Return [X, Y] of the center of cell containing provided text 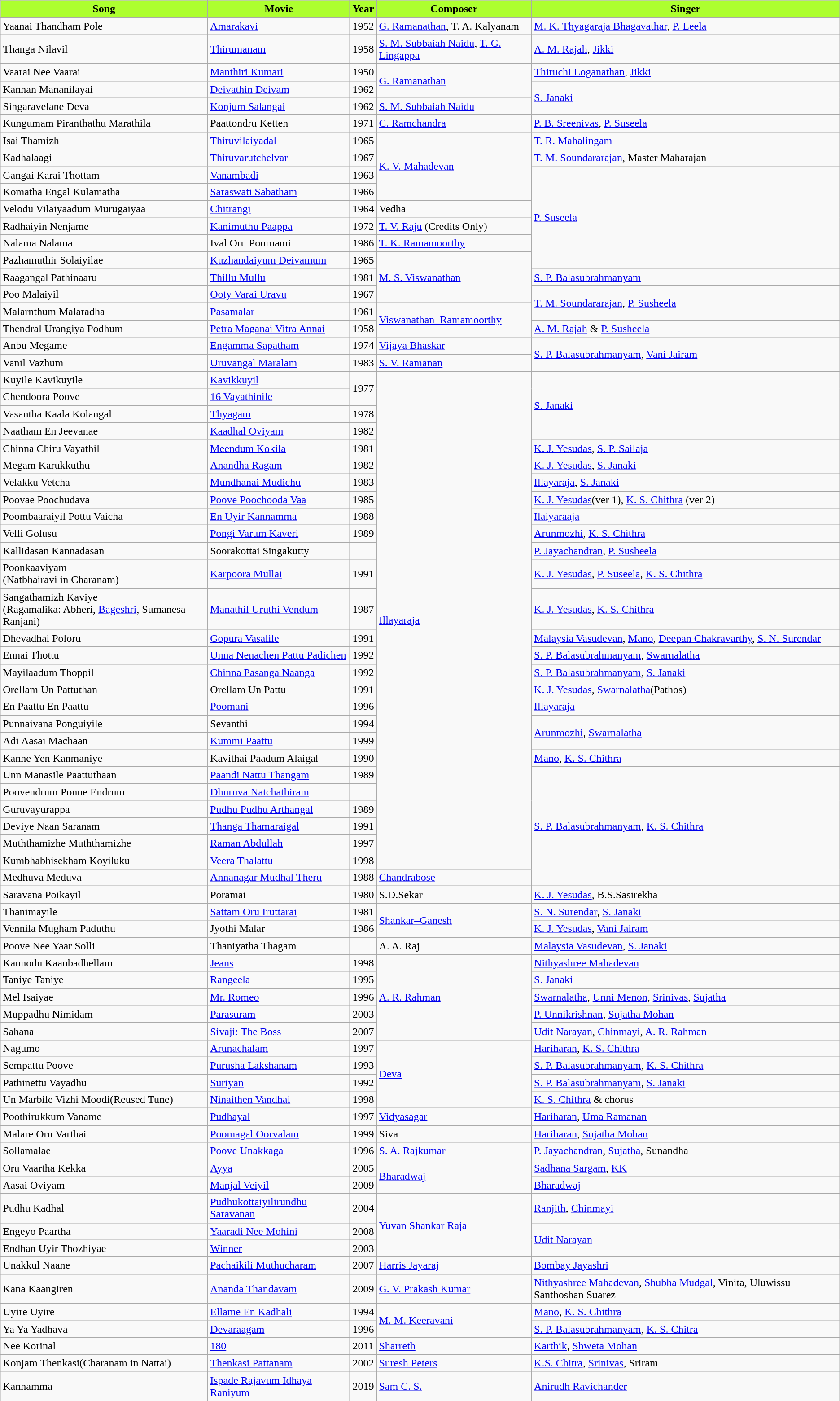
Vijaya Bhaskar [454, 346]
K. J. Yesudas, K. S. Chithra [686, 609]
Kannamma [104, 1386]
1987 [363, 609]
P. Jayachandran, Sujatha, Sunandha [686, 1151]
2004 [363, 1208]
1952 [363, 26]
2002 [363, 1363]
Malaysia Vasudevan, S. Janaki [686, 946]
Movie [279, 9]
1972 [363, 226]
G. Ramanathan [454, 81]
Kanne Yen Kanmaniye [104, 758]
A. R. Rahman [454, 997]
1961 [363, 312]
Kummi Paattu [279, 741]
S. P. Balasubrahmanyam, Vani Jairam [686, 354]
Amarakavi [279, 26]
A. A. Raj [454, 946]
Kaadhal Oviyam [279, 431]
Meendum Kokila [279, 448]
Thanga Thamaraigal [279, 826]
Pathinettu Vayadhu [104, 1082]
Guruvayurappa [104, 809]
Ellame En Kadhali [279, 1312]
1985 [363, 500]
1980 [363, 895]
Malare Oru Varthai [104, 1134]
Thiruvilaiyadal [279, 141]
Pudhayal [279, 1117]
Veera Thalattu [279, 861]
Vaarai Nee Vaarai [104, 72]
Mundhanai Mudichu [279, 482]
Ayya [279, 1168]
Raagangal Pathinaaru [104, 277]
Udit Narayan [686, 1240]
Manathil Uruthi Vendum [279, 609]
M. K. Thyagaraja Bhagavathar, P. Leela [686, 26]
Udit Narayan, Chinmayi, A. R. Rahman [686, 1031]
En Uyir Kannamma [279, 517]
Arunmozhi, Swarnalatha [686, 732]
Chinna Chiru Vayathil [104, 448]
Ninaithen Vandhai [279, 1100]
Jyothi Malar [279, 929]
Poove Unakkaga [279, 1151]
K. J. Yesudas, Vani Jairam [686, 929]
Unn Manasile Paattuthaan [104, 775]
Muppadhu Nimidam [104, 1014]
Poovae Poochudava [104, 500]
Deva [454, 1074]
Thyagam [279, 414]
K. J. Yesudas, B.S.Sasirekha [686, 895]
Poombaaraiyil Pottu Vaicha [104, 517]
Sempattu Poove [104, 1065]
Arunmozhi, K. S. Chithra [686, 534]
Naatham En Jeevanae [104, 431]
Pachaikili Muthucharam [279, 1265]
Pudhu Kadhal [104, 1208]
Winner [279, 1248]
S. M. Subbaiah Naidu [454, 106]
Chitrangi [279, 209]
Kannan Mananilayai [104, 89]
Mr. Romeo [279, 997]
2008 [363, 1231]
Raman Abdullah [279, 843]
Ilaiyaraaja [686, 517]
Manjal Veiyil [279, 1185]
Hariharan, Uma Ramanan [686, 1117]
Thaniyatha Thagam [279, 946]
Sam C. S. [454, 1386]
Paandi Nattu Thangam [279, 775]
Singer [686, 9]
Konjum Salangai [279, 106]
2005 [363, 1168]
Poomani [279, 707]
Poo Malaiyil [104, 294]
Dhevadhai Poloru [104, 638]
Parasuram [279, 1014]
T. M. Soundararajan, Master Maharajan [686, 158]
Kanimuthu Paappa [279, 226]
Pudhu Pudhu Arthangal [279, 809]
Vedha [454, 209]
1974 [363, 346]
Ya Ya Yadhava [104, 1329]
K. J. Yesudas, S. Janaki [686, 465]
Deivathin Deivam [279, 89]
S. M. Subbaiah Naidu, T. G. Lingappa [454, 49]
Thillu Mullu [279, 277]
Medhuva Meduva [104, 878]
Un Marbile Vizhi Moodi(Reused Tune) [104, 1100]
1978 [363, 414]
Megam Karukkuthu [104, 465]
Anirudh Ravichander [686, 1386]
Sivaji: The Boss [279, 1031]
M. M. Keeravani [454, 1320]
Muththamizhe Muththamizhe [104, 843]
Vennila Mugham Paduthu [104, 929]
A. M. Rajah, Jikki [686, 49]
Poramai [279, 895]
Sevanthi [279, 724]
S. V. Ramanan [454, 363]
180 [279, 1346]
Gopura Vasalile [279, 638]
Unna Nenachen Pattu Padichen [279, 655]
Saravana Poikayil [104, 895]
Isai Thamizh [104, 141]
Poothirukkum Vaname [104, 1117]
Yuvan Shankar Raja [454, 1225]
Hariharan, K. S. Chithra [686, 1048]
S. P. Balasubrahmanyam, Swarnalatha [686, 655]
G. V. Prakash Kumar [454, 1288]
Thanga Nilavil [104, 49]
T. M. Soundararajan, P. Susheela [686, 303]
Composer [454, 9]
Pazhamuthir Solaiyilae [104, 260]
G. Ramanathan, T. A. Kalyanam [454, 26]
Chinna Pasanga Naanga [279, 672]
Ranjith, Chinmayi [686, 1208]
T. R. Mahalingam [686, 141]
Siva [454, 1134]
Nithyashree Mahadevan [686, 963]
Sadhana Sargam, KK [686, 1168]
En Paattu En Paattu [104, 707]
Harris Jayaraj [454, 1265]
Swarnalatha, Unni Menon, Srinivas, Sujatha [686, 997]
Nithyashree Mahadevan, Shubha Mudgal, Vinita, Uluwissu Santhoshan Suarez [686, 1288]
Vanambadi [279, 175]
Vanil Vazhum [104, 363]
Adi Aasai Machaan [104, 741]
Vasantha Kaala Kolangal [104, 414]
Gangai Karai Thottam [104, 175]
1990 [363, 758]
1964 [363, 209]
Unakkul Naane [104, 1265]
Engamma Sapatham [279, 346]
1995 [363, 980]
Uruvangal Maralam [279, 363]
Kuzhandaiyum Deivamum [279, 260]
K. J. Yesudas, S. P. Sailaja [686, 448]
Thiruchi Loganathan, Jikki [686, 72]
Annanagar Mudhal Theru [279, 878]
Radhaiyin Nenjame [104, 226]
Kumbhabhisekham Koyiluku [104, 861]
P. B. Sreenivas, P. Suseela [686, 123]
Velakku Vetcha [104, 482]
Anandha Ragam [279, 465]
Pongi Varum Kaveri [279, 534]
Jeans [279, 963]
Komatha Engal Kulamatha [104, 192]
K. J. Yesudas, P. Suseela, K. S. Chithra [686, 574]
1971 [363, 123]
S. P. Balasubrahmanyam, K. S. Chitra [686, 1329]
Viswanathan–Ramamoorthy [454, 320]
Purusha Lakshanam [279, 1065]
Sollamalae [104, 1151]
Thirumanam [279, 49]
1977 [363, 388]
16 Vayathinile [279, 397]
Soorakottai Singakutty [279, 551]
Rangeela [279, 980]
Chandrabose [454, 878]
Yaaradi Nee Mohini [279, 1231]
Aasai Oviyam [104, 1185]
Kallidasan Kannadasan [104, 551]
P. Jayachandran, P. Susheela [686, 551]
Punnaivana Ponguiyile [104, 724]
1950 [363, 72]
Engeyo Paartha [104, 1231]
Taniye Taniye [104, 980]
Oru Vaartha Kekka [104, 1168]
Bombay Jayashri [686, 1265]
2011 [363, 1346]
Poove Poochooda Vaa [279, 500]
Sahana [104, 1031]
Endhan Uyir Thozhiyae [104, 1248]
Dhuruva Natchathiram [279, 792]
Uyire Uyire [104, 1312]
Shankar–Ganesh [454, 920]
Anbu Megame [104, 346]
Devaraagam [279, 1329]
Velli Golusu [104, 534]
Pasamalar [279, 312]
Nalama Nalama [104, 243]
Song [104, 9]
Sharreth [454, 1346]
S. A. Rajkumar [454, 1151]
Ival Oru Pournami [279, 243]
Chendoora Poove [104, 397]
Thanimayile [104, 912]
Konjam Thenkasi(Charanam in Nattai) [104, 1363]
Malaysia Vasudevan, Mano, Deepan Chakravarthy, S. N. Surendar [686, 638]
P. Suseela [686, 217]
Ennai Thottu [104, 655]
Pudhukottaiyilirundhu Saravanan [279, 1208]
2019 [363, 1386]
Manthiri Kumari [279, 72]
Orellam Un Pattu [279, 690]
K. J. Yesudas, Swarnalatha(Pathos) [686, 690]
Ananda Thandavam [279, 1288]
T. K. Ramamoorthy [454, 243]
Kavithai Paadum Alaigal [279, 758]
Vidyasagar [454, 1117]
Kadhalaagi [104, 158]
Mayilaadum Thoppil [104, 672]
Kavikkuyil [279, 380]
Velodu Vilaiyaadum Murugaiyaa [104, 209]
Karpoora Mullai [279, 574]
M. S. Viswanathan [454, 277]
S.D.Sekar [454, 895]
T. V. Raju (Credits Only) [454, 226]
Poonkaaviyam(Natbhairavi in Charanam) [104, 574]
Paattondru Ketten [279, 123]
Yaanai Thandham Pole [104, 26]
K. J. Yesudas(ver 1), K. S. Chithra (ver 2) [686, 500]
Kuyile Kavikuyile [104, 380]
Kannodu Kaanbadhellam [104, 963]
Malarnthum Malaradha [104, 312]
Nagumo [104, 1048]
S. N. Surendar, S. Janaki [686, 912]
Arunachalam [279, 1048]
Saraswati Sabatham [279, 192]
Mel Isaiyae [104, 997]
Thenkasi Pattanam [279, 1363]
Ispade Rajavum Idhaya Raniyum [279, 1386]
Poovendrum Ponne Endrum [104, 792]
Illayaraja, S. Janaki [686, 482]
Kana Kaangiren [104, 1288]
1966 [363, 192]
Year [363, 9]
Orellam Un Pattuthan [104, 690]
A. M. Rajah & P. Susheela [686, 329]
Singaravelane Deva [104, 106]
Nee Korinal [104, 1346]
Poove Nee Yaar Solli [104, 946]
Thiruvarutchelvar [279, 158]
K. S. Chithra & chorus [686, 1100]
P. Unnikrishnan, Sujatha Mohan [686, 1014]
Deviye Naan Saranam [104, 826]
Karthik, Shweta Mohan [686, 1346]
Hariharan, Sujatha Mohan [686, 1134]
Ooty Varai Uravu [279, 294]
Suresh Peters [454, 1363]
1963 [363, 175]
S. P. Balasubrahmanyam [686, 277]
Thendral Urangiya Podhum [104, 329]
Sattam Oru Iruttarai [279, 912]
K.S. Chitra, Srinivas, Sriram [686, 1363]
C. Ramchandra [454, 123]
Sangathamizh Kaviye(Ragamalika: Abheri, Bageshri, Sumanesa Ranjani) [104, 609]
Kungumam Piranthathu Marathila [104, 123]
Poomagal Oorvalam [279, 1134]
Suriyan [279, 1082]
K. V. Mahadevan [454, 166]
Petra Maganai Vitra Annai [279, 329]
1993 [363, 1065]
